Provide the [x, y] coordinate of the cell's center where the given text is located.  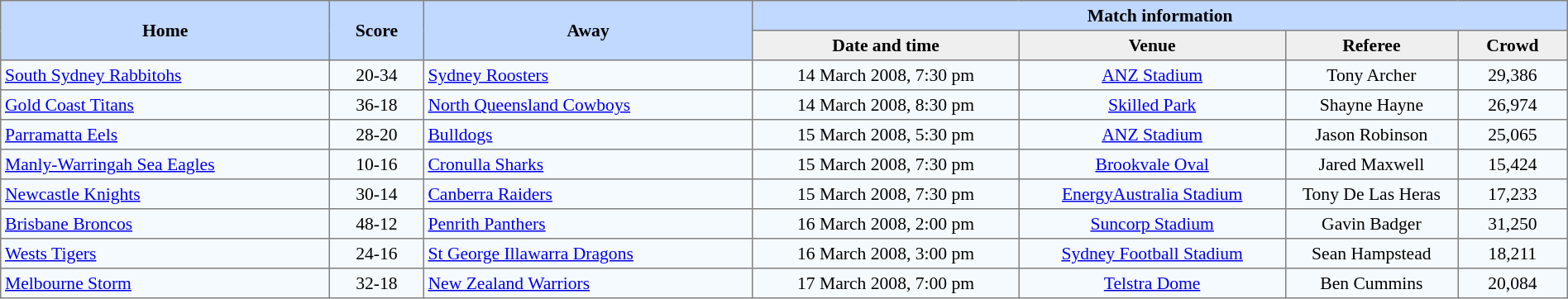
Gavin Badger [1371, 224]
16 March 2008, 3:00 pm [886, 254]
Wests Tigers [165, 254]
Canberra Raiders [588, 194]
20-34 [377, 75]
Jason Robinson [1371, 135]
Skilled Park [1152, 105]
17,233 [1513, 194]
Crowd [1513, 45]
32-18 [377, 283]
29,386 [1513, 75]
Manly-Warringah Sea Eagles [165, 164]
St George Illawarra Dragons [588, 254]
EnergyAustralia Stadium [1152, 194]
15 March 2008, 5:30 pm [886, 135]
18,211 [1513, 254]
Brisbane Broncos [165, 224]
Tony De Las Heras [1371, 194]
17 March 2008, 7:00 pm [886, 283]
Venue [1152, 45]
48-12 [377, 224]
Match information [1159, 16]
36-18 [377, 105]
Sydney Roosters [588, 75]
Brookvale Oval [1152, 164]
New Zealand Warriors [588, 283]
Telstra Dome [1152, 283]
24-16 [377, 254]
26,974 [1513, 105]
Score [377, 31]
14 March 2008, 7:30 pm [886, 75]
Sean Hampstead [1371, 254]
Away [588, 31]
Sydney Football Stadium [1152, 254]
Gold Coast Titans [165, 105]
30-14 [377, 194]
Cronulla Sharks [588, 164]
Bulldogs [588, 135]
Newcastle Knights [165, 194]
Home [165, 31]
Shayne Hayne [1371, 105]
South Sydney Rabbitohs [165, 75]
North Queensland Cowboys [588, 105]
Jared Maxwell [1371, 164]
Penrith Panthers [588, 224]
20,084 [1513, 283]
Date and time [886, 45]
10-16 [377, 164]
Tony Archer [1371, 75]
Suncorp Stadium [1152, 224]
25,065 [1513, 135]
15,424 [1513, 164]
Parramatta Eels [165, 135]
Melbourne Storm [165, 283]
16 March 2008, 2:00 pm [886, 224]
28-20 [377, 135]
Referee [1371, 45]
31,250 [1513, 224]
14 March 2008, 8:30 pm [886, 105]
Ben Cummins [1371, 283]
